Output the [X, Y] coordinate of the center of the cell containing the given text.  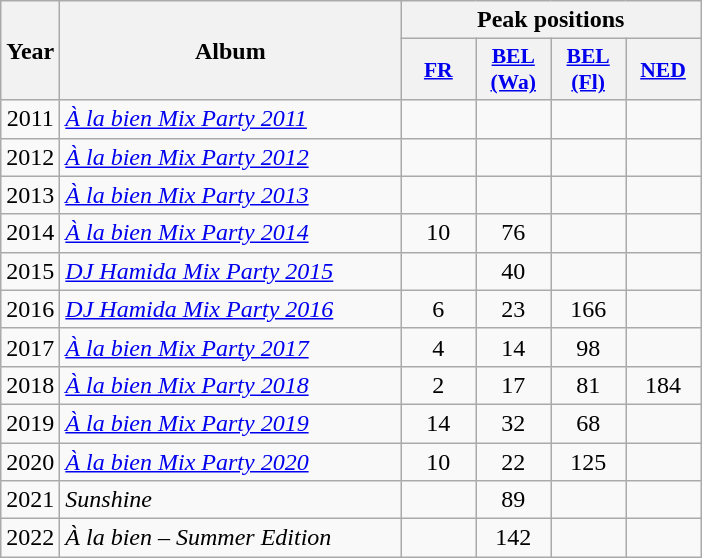
2019 [30, 423]
2014 [30, 233]
Album [230, 50]
À la bien – Summer Edition [230, 538]
2016 [30, 309]
142 [514, 538]
22 [514, 461]
98 [588, 347]
BEL(Wa) [514, 70]
2 [438, 385]
4 [438, 347]
166 [588, 309]
FR [438, 70]
À la bien Mix Party 2017 [230, 347]
À la bien Mix Party 2014 [230, 233]
17 [514, 385]
2013 [30, 195]
Year [30, 50]
89 [514, 500]
BEL(Fl) [588, 70]
2015 [30, 271]
2021 [30, 500]
2011 [30, 119]
À la bien Mix Party 2019 [230, 423]
À la bien Mix Party 2013 [230, 195]
125 [588, 461]
À la bien Mix Party 2018 [230, 385]
Peak positions [551, 20]
DJ Hamida Mix Party 2015 [230, 271]
184 [664, 385]
2017 [30, 347]
76 [514, 233]
À la bien Mix Party 2020 [230, 461]
2022 [30, 538]
À la bien Mix Party 2012 [230, 157]
2012 [30, 157]
NED [664, 70]
2020 [30, 461]
À la bien Mix Party 2011 [230, 119]
81 [588, 385]
2018 [30, 385]
6 [438, 309]
Sunshine [230, 500]
DJ Hamida Mix Party 2016 [230, 309]
68 [588, 423]
40 [514, 271]
32 [514, 423]
23 [514, 309]
